Return (x, y) of the center of cell containing provided text 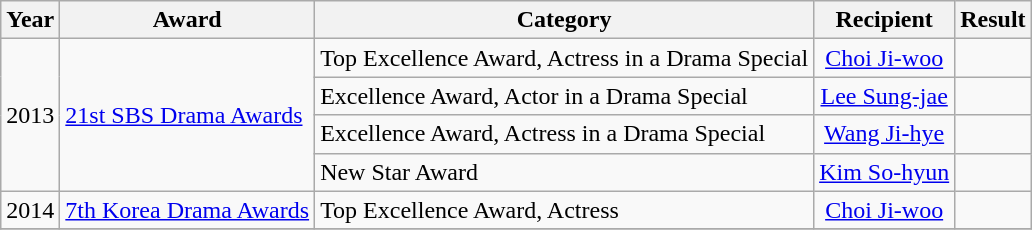
2014 (30, 210)
Top Excellence Award, Actress (564, 210)
Kim So-hyun (884, 172)
Top Excellence Award, Actress in a Drama Special (564, 58)
New Star Award (564, 172)
Excellence Award, Actress in a Drama Special (564, 134)
Category (564, 20)
Recipient (884, 20)
Excellence Award, Actor in a Drama Special (564, 96)
Award (188, 20)
7th Korea Drama Awards (188, 210)
Wang Ji-hye (884, 134)
21st SBS Drama Awards (188, 115)
Result (993, 20)
Year (30, 20)
Lee Sung-jae (884, 96)
2013 (30, 115)
